Scan for the cell matching the given text and deliver its [x, y] coordinate at center. 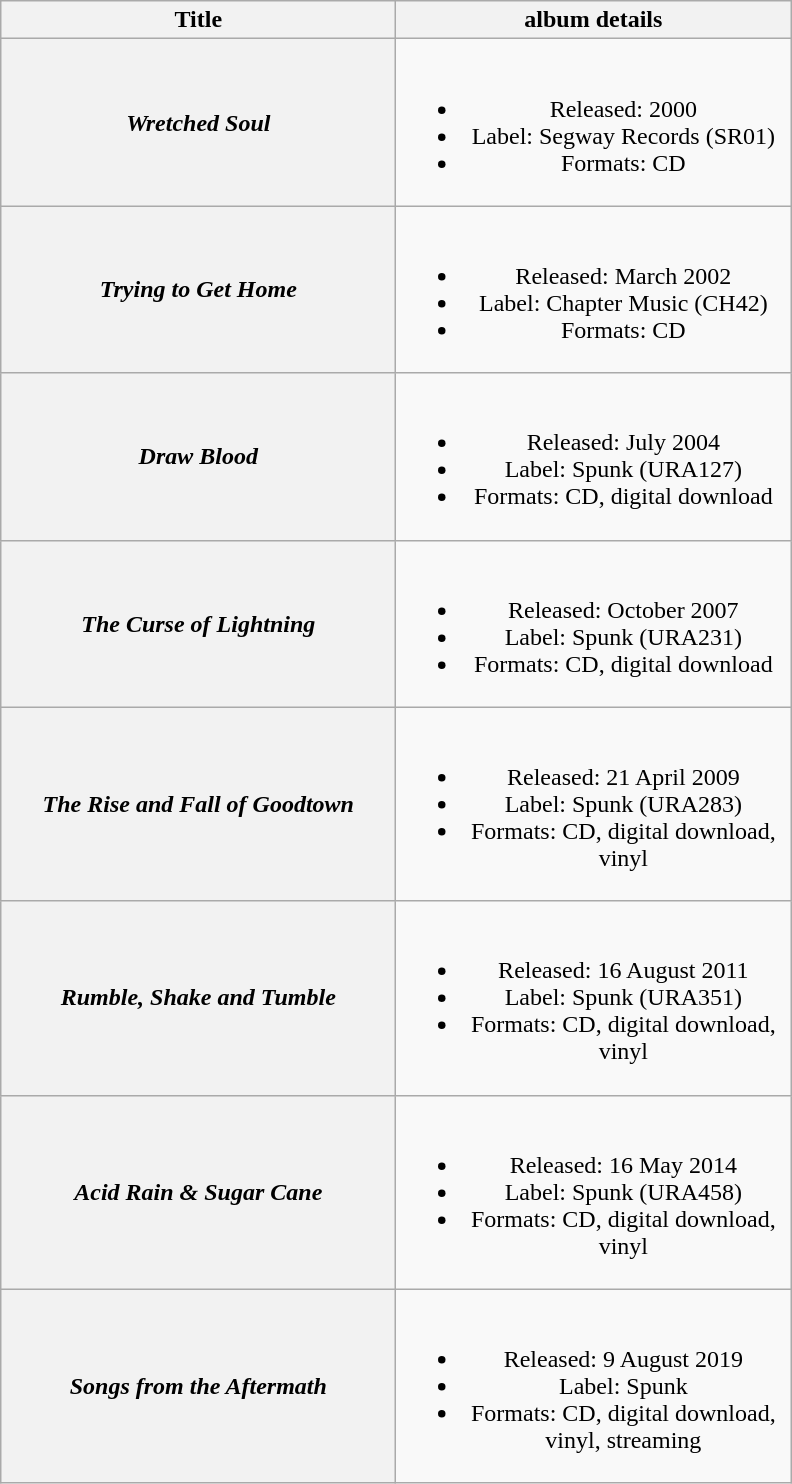
Acid Rain & Sugar Cane [198, 1192]
Songs from the Aftermath [198, 1386]
Draw Blood [198, 456]
Released: 2000Label: Segway Records (SR01)Formats: CD [594, 122]
Trying to Get Home [198, 290]
The Curse of Lightning [198, 624]
Released: October 2007Label: Spunk (URA231)Formats: CD, digital download [594, 624]
Wretched Soul [198, 122]
Released: July 2004Label: Spunk (URA127)Formats: CD, digital download [594, 456]
Title [198, 20]
Released: 16 May 2014Label: Spunk (URA458)Formats: CD, digital download, vinyl [594, 1192]
The Rise and Fall of Goodtown [198, 804]
album details [594, 20]
Rumble, Shake and Tumble [198, 998]
Released: 9 August 2019Label: SpunkFormats: CD, digital download, vinyl, streaming [594, 1386]
Released: March 2002Label: Chapter Music (CH42)Formats: CD [594, 290]
Released: 16 August 2011Label: Spunk (URA351)Formats: CD, digital download, vinyl [594, 998]
Released: 21 April 2009Label: Spunk (URA283)Formats: CD, digital download, vinyl [594, 804]
